Pinpoint the cell where the given text exists, returning its [X, Y] midpoint coordinate. 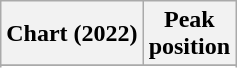
Peakposition [189, 34]
Chart (2022) [72, 34]
